Return the (X, Y) coordinate for the center point of the cell that contains the specified text.  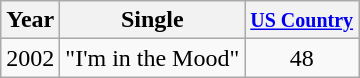
US Country (302, 20)
Single (152, 20)
"I'm in the Mood" (152, 58)
2002 (30, 58)
Year (30, 20)
48 (302, 58)
